Return [x, y] of the center of cell containing provided text 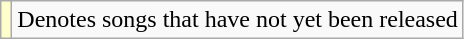
Denotes songs that have not yet been released [238, 20]
